Determine the (x, y) coordinate at the center of the cell enclosing the given text.  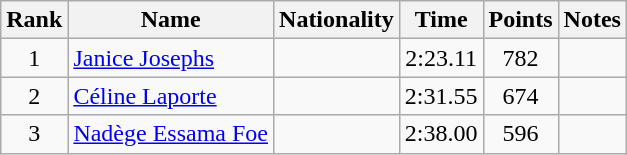
Name (171, 20)
1 (34, 58)
596 (520, 134)
782 (520, 58)
Time (441, 20)
Rank (34, 20)
674 (520, 96)
2:38.00 (441, 134)
2:31.55 (441, 96)
Janice Josephs (171, 58)
Nationality (337, 20)
3 (34, 134)
Notes (592, 20)
Céline Laporte (171, 96)
Points (520, 20)
Nadège Essama Foe (171, 134)
2:23.11 (441, 58)
2 (34, 96)
